Pinpoint the cell where the given text exists, returning its (x, y) midpoint coordinate. 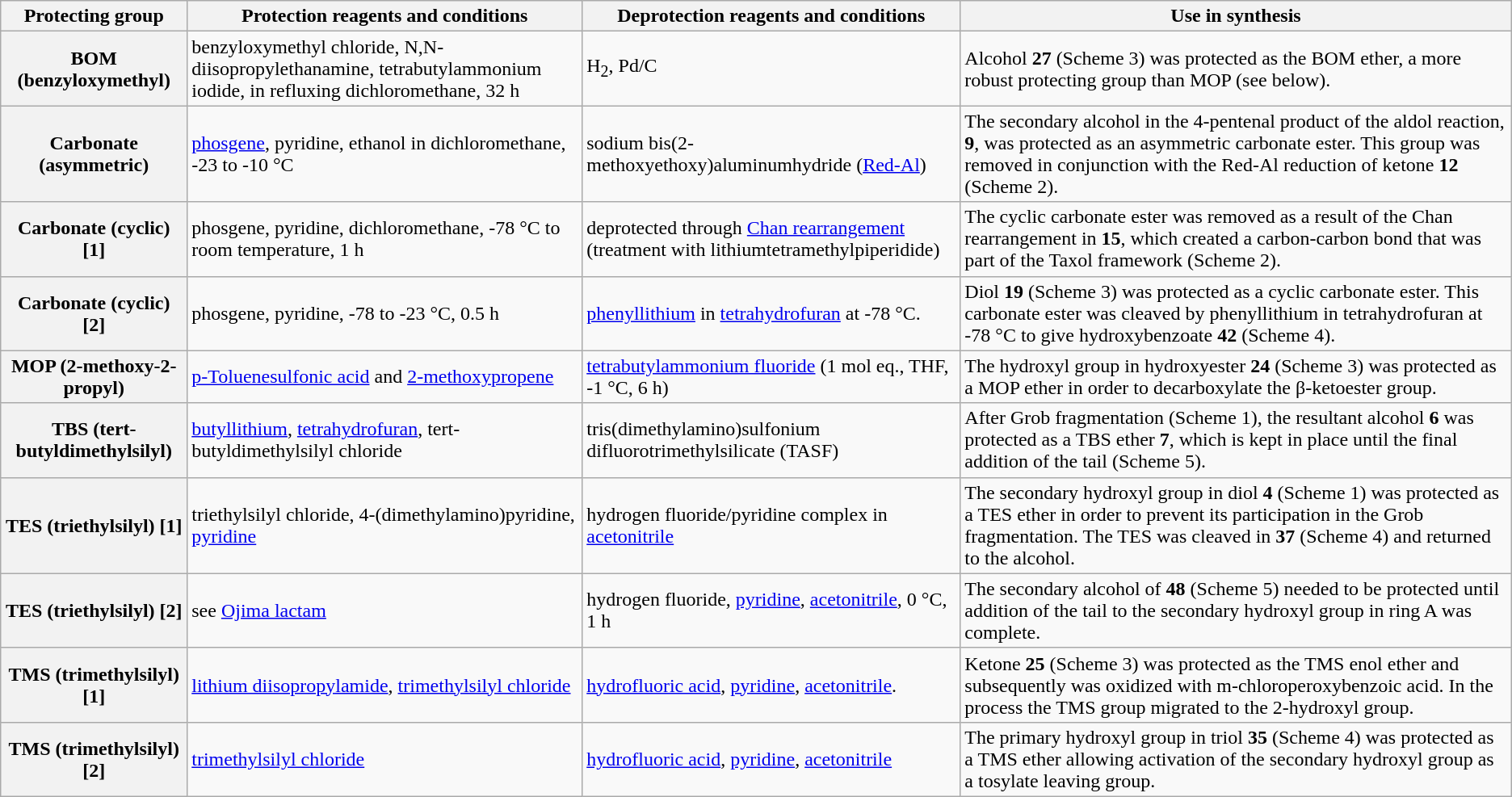
butyllithium, tetrahydrofuran, tert-butyldimethylsilyl chloride (384, 440)
sodium bis(2-methoxyethoxy)aluminumhydride (Red-Al) (771, 153)
tetrabutylammonium fluoride (1 mol eq., THF, -1 °C, 6 h) (771, 376)
Protecting group (94, 16)
H2, Pd/C (771, 69)
TES (triethylsilyl) [1] (94, 525)
Protection reagents and conditions (384, 16)
benzyloxymethyl chloride, N,N-diisopropylethanamine, tetrabutylammonium iodide, in refluxing dichloromethane, 32 h (384, 69)
triethylsilyl chloride, 4-(dimethylamino)pyridine, pyridine (384, 525)
p-Toluenesulfonic acid and 2-methoxypropene (384, 376)
Deprotection reagents and conditions (771, 16)
lithium diisopropylamide, trimethylsilyl chloride (384, 685)
BOM (benzyloxymethyl) (94, 69)
TMS (trimethylsilyl) [1] (94, 685)
see Ojima lactam (384, 610)
TBS (tert-butyldimethylsilyl) (94, 440)
Alcohol 27 (Scheme 3) was protected as the BOM ether, a more robust protecting group than MOP (see below). (1236, 69)
MOP (2-methoxy-2-propyl) (94, 376)
hydrofluoric acid, pyridine, acetonitrile. (771, 685)
hydrogen fluoride/pyridine complex in acetonitrile (771, 525)
hydrogen fluoride, pyridine, acetonitrile, 0 °C, 1 h (771, 610)
phosgene, pyridine, dichloromethane, -78 °C to room temperature, 1 h (384, 239)
Carbonate (asymmetric) (94, 153)
trimethylsilyl chloride (384, 759)
tris(dimethylamino)sulfonium difluorotrimethylsilicate (TASF) (771, 440)
The secondary alcohol of 48 (Scheme 5) needed to be protected until addition of the tail to the secondary hydroxyl group in ring A was complete. (1236, 610)
phosgene, pyridine, ethanol in dichloromethane, -23 to -10 °C (384, 153)
hydrofluoric acid, pyridine, acetonitrile (771, 759)
The hydroxyl group in hydroxyester 24 (Scheme 3) was protected as a MOP ether in order to decarboxylate the β-ketoester group. (1236, 376)
Carbonate (cyclic) [1] (94, 239)
deprotected through Chan rearrangement (treatment with lithiumtetramethylpiperidide) (771, 239)
TES (triethylsilyl) [2] (94, 610)
Use in synthesis (1236, 16)
phenyllithium in tetrahydrofuran at -78 °C. (771, 313)
Carbonate (cyclic) [2] (94, 313)
phosgene, pyridine, -78 to -23 °C, 0.5 h (384, 313)
TMS (trimethylsilyl) [2] (94, 759)
